Extract the (X, Y) coordinate from the center of the cell holding the provided text.  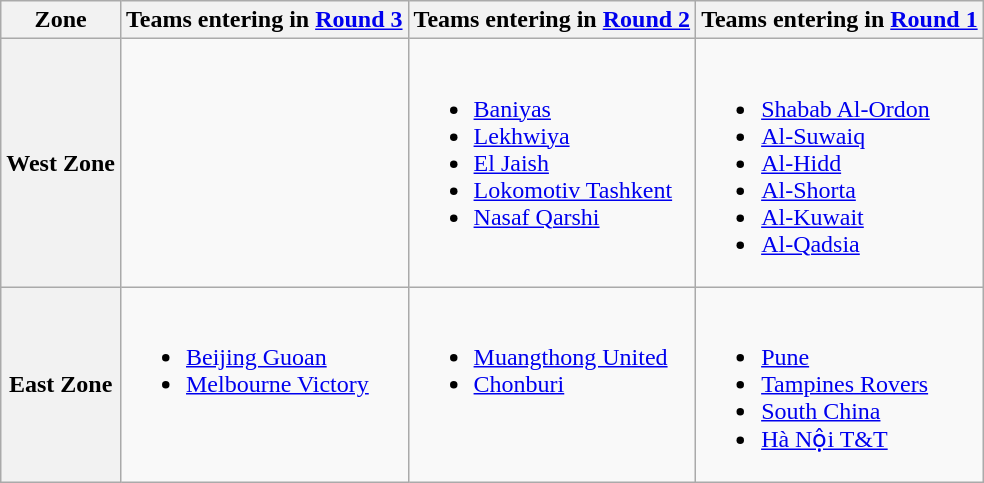
Baniyas Lekhwiya El Jaish Lokomotiv Tashkent Nasaf Qarshi (552, 163)
West Zone (61, 163)
Beijing Guoan Melbourne Victory (264, 385)
Teams entering in Round 2 (552, 20)
Teams entering in Round 1 (840, 20)
Zone (61, 20)
Teams entering in Round 3 (264, 20)
East Zone (61, 385)
Muangthong United Chonburi (552, 385)
Pune Tampines Rovers South China Hà Nội T&T (840, 385)
Shabab Al-Ordon Al-Suwaiq Al-Hidd Al-Shorta Al-Kuwait Al-Qadsia (840, 163)
